Detect which cell encompasses the target text, then output its [x, y] center coordinate. 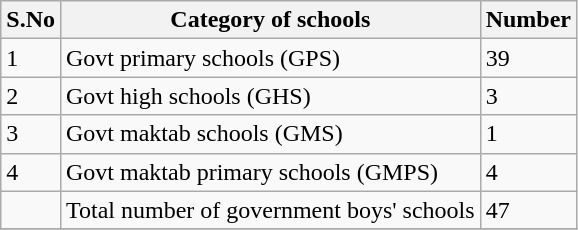
Govt high schools (GHS) [270, 96]
Govt primary schools (GPS) [270, 58]
Govt maktab schools (GMS) [270, 134]
39 [528, 58]
Category of schools [270, 20]
S.No [31, 20]
Total number of government boys' schools [270, 210]
Number [528, 20]
Govt maktab primary schools (GMPS) [270, 172]
47 [528, 210]
2 [31, 96]
